For the text-containing cell, return its midpoint in (x, y) coordinate format. 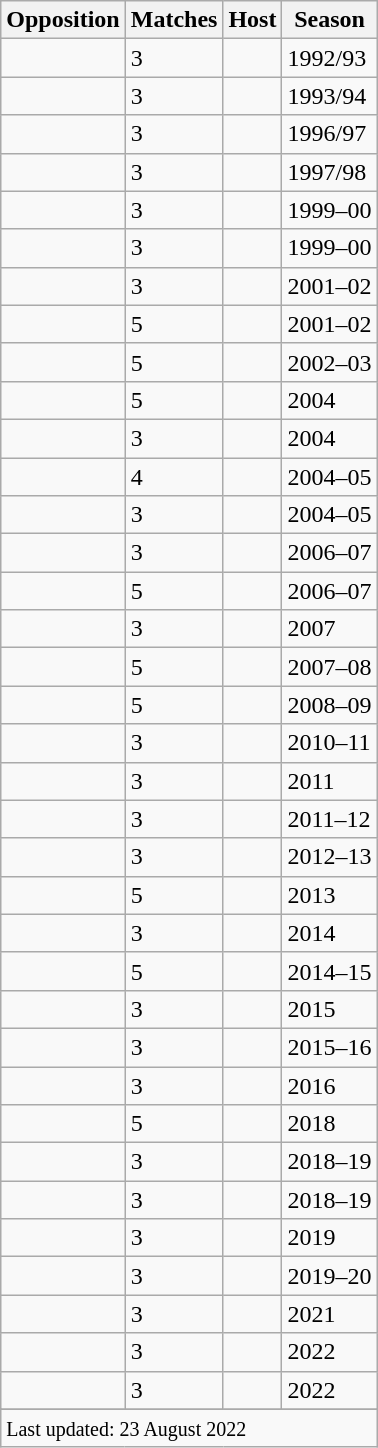
1993/94 (330, 96)
2013 (330, 895)
2019–20 (330, 1276)
2010–11 (330, 743)
2019 (330, 1238)
1997/98 (330, 172)
2011 (330, 781)
2015–16 (330, 1047)
2007–08 (330, 667)
2002–03 (330, 362)
Host (252, 20)
1996/97 (330, 134)
2011–12 (330, 819)
2014–15 (330, 971)
Last updated: 23 August 2022 (189, 1428)
2021 (330, 1314)
Matches (174, 20)
2012–13 (330, 857)
2007 (330, 629)
2018 (330, 1124)
2015 (330, 1009)
Opposition (63, 20)
1992/93 (330, 58)
4 (174, 477)
2016 (330, 1085)
Season (330, 20)
2014 (330, 933)
2008–09 (330, 705)
